Provide the (X, Y) coordinate of the cell's center where the given text is located.  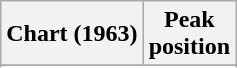
Peakposition (189, 34)
Chart (1963) (72, 34)
